Find where the given text appears and provide that cell's center as (x, y) coordinate. 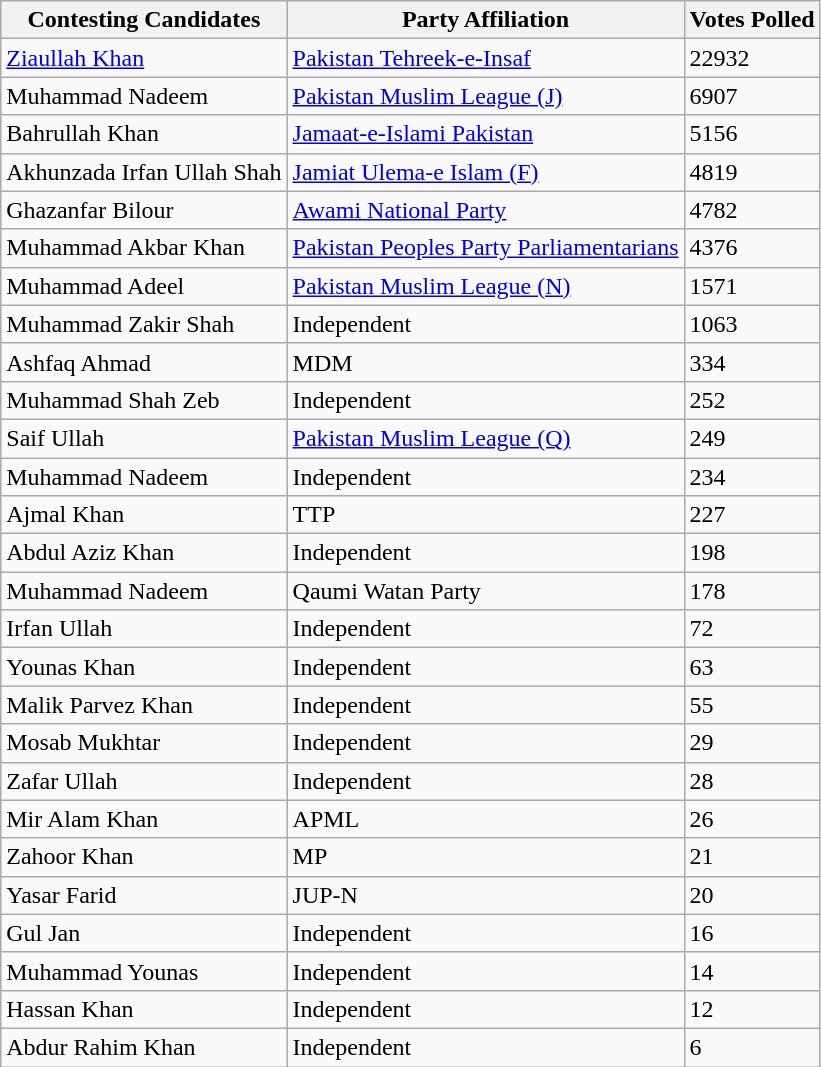
Votes Polled (752, 20)
Muhammad Adeel (144, 286)
Qaumi Watan Party (486, 591)
Muhammad Shah Zeb (144, 400)
Pakistan Peoples Party Parliamentarians (486, 248)
Party Affiliation (486, 20)
Ziaullah Khan (144, 58)
334 (752, 362)
Abdul Aziz Khan (144, 553)
Muhammad Younas (144, 971)
234 (752, 477)
Saif Ullah (144, 438)
249 (752, 438)
28 (752, 781)
Pakistan Tehreek-e-Insaf (486, 58)
Awami National Party (486, 210)
252 (752, 400)
Gul Jan (144, 933)
Akhunzada Irfan Ullah Shah (144, 172)
20 (752, 895)
227 (752, 515)
26 (752, 819)
5156 (752, 134)
Younas Khan (144, 667)
Zahoor Khan (144, 857)
Muhammad Akbar Khan (144, 248)
Contesting Candidates (144, 20)
16 (752, 933)
Jamiat Ulema-e Islam (F) (486, 172)
6 (752, 1047)
21 (752, 857)
29 (752, 743)
1571 (752, 286)
MDM (486, 362)
Ghazanfar Bilour (144, 210)
Irfan Ullah (144, 629)
Pakistan Muslim League (J) (486, 96)
APML (486, 819)
Bahrullah Khan (144, 134)
Zafar Ullah (144, 781)
12 (752, 1009)
Ajmal Khan (144, 515)
MP (486, 857)
Muhammad Zakir Shah (144, 324)
Abdur Rahim Khan (144, 1047)
Pakistan Muslim League (Q) (486, 438)
Pakistan Muslim League (N) (486, 286)
Mosab Mukhtar (144, 743)
178 (752, 591)
JUP-N (486, 895)
Jamaat-e-Islami Pakistan (486, 134)
Ashfaq Ahmad (144, 362)
Mir Alam Khan (144, 819)
Yasar Farid (144, 895)
55 (752, 705)
4782 (752, 210)
1063 (752, 324)
22932 (752, 58)
63 (752, 667)
72 (752, 629)
TTP (486, 515)
6907 (752, 96)
Malik Parvez Khan (144, 705)
4376 (752, 248)
198 (752, 553)
Hassan Khan (144, 1009)
4819 (752, 172)
14 (752, 971)
